Determine the (X, Y) coordinate at the center of the cell enclosing the given text.  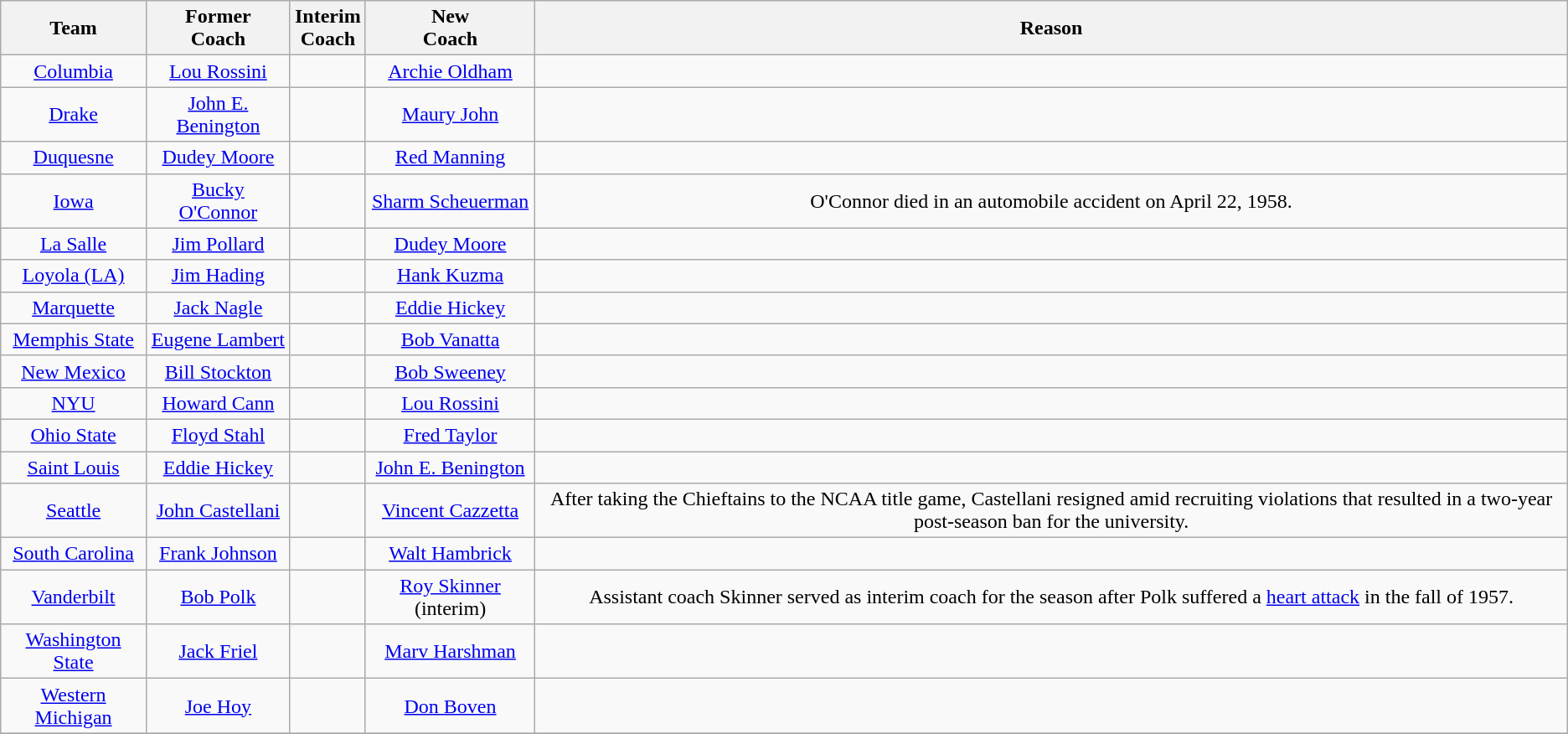
South Carolina (74, 554)
New Mexico (74, 371)
Iowa (74, 201)
Team (74, 28)
La Salle (74, 244)
InterimCoach (328, 28)
Saint Louis (74, 467)
Bill Stockton (218, 371)
Bob Vanatta (451, 339)
Jim Hading (218, 276)
Columbia (74, 71)
NYU (74, 403)
Joe Hoy (218, 706)
Jim Pollard (218, 244)
Loyola (LA) (74, 276)
O'Connor died in an automobile accident on April 22, 1958. (1051, 201)
Maury John (451, 114)
Bucky O'Connor (218, 201)
Marquette (74, 308)
Vanderbilt (74, 597)
Drake (74, 114)
Seattle (74, 511)
Duquesne (74, 158)
Fred Taylor (451, 435)
Jack Friel (218, 652)
Western Michigan (74, 706)
Red Manning (451, 158)
Ohio State (74, 435)
Archie Oldham (451, 71)
Marv Harshman (451, 652)
Memphis State (74, 339)
Bob Sweeney (451, 371)
Washington State (74, 652)
FormerCoach (218, 28)
Don Boven (451, 706)
Jack Nagle (218, 308)
Eugene Lambert (218, 339)
Floyd Stahl (218, 435)
Assistant coach Skinner served as interim coach for the season after Polk suffered a heart attack in the fall of 1957. (1051, 597)
Roy Skinner (interim) (451, 597)
Vincent Cazzetta (451, 511)
Sharm Scheuerman (451, 201)
John Castellani (218, 511)
Reason (1051, 28)
Hank Kuzma (451, 276)
Howard Cann (218, 403)
Frank Johnson (218, 554)
Walt Hambrick (451, 554)
Bob Polk (218, 597)
NewCoach (451, 28)
